Scan for the cell matching the given text and deliver its [X, Y] coordinate at center. 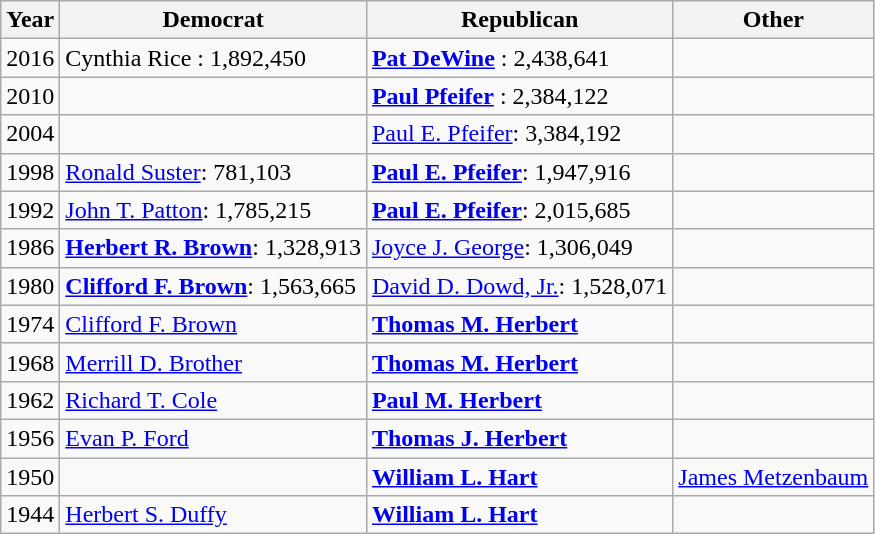
1986 [30, 248]
1974 [30, 324]
1950 [30, 477]
1998 [30, 172]
Clifford F. Brown [214, 324]
Cynthia Rice : 1,892,450 [214, 58]
2004 [30, 134]
1980 [30, 286]
1962 [30, 400]
1956 [30, 438]
Paul M. Herbert [519, 400]
Herbert R. Brown: 1,328,913 [214, 248]
2010 [30, 96]
Republican [519, 20]
James Metzenbaum [774, 477]
Paul E. Pfeifer: 3,384,192 [519, 134]
Clifford F. Brown: 1,563,665 [214, 286]
Paul Pfeifer : 2,384,122 [519, 96]
Year [30, 20]
Paul E. Pfeifer: 1,947,916 [519, 172]
Pat DeWine : 2,438,641 [519, 58]
Joyce J. George: 1,306,049 [519, 248]
Herbert S. Duffy [214, 515]
John T. Patton: 1,785,215 [214, 210]
Democrat [214, 20]
David D. Dowd, Jr.: 1,528,071 [519, 286]
Merrill D. Brother [214, 362]
Evan P. Ford [214, 438]
2016 [30, 58]
1944 [30, 515]
Thomas J. Herbert [519, 438]
Other [774, 20]
Ronald Suster: 781,103 [214, 172]
Richard T. Cole [214, 400]
1968 [30, 362]
Paul E. Pfeifer: 2,015,685 [519, 210]
1992 [30, 210]
